Find where the given text appears and provide that cell's center as (x, y) coordinate. 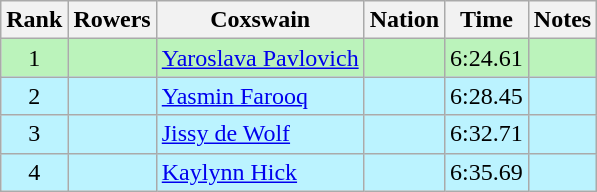
6:35.69 (487, 172)
Rank (34, 20)
3 (34, 134)
Time (487, 20)
Nation (404, 20)
6:24.61 (487, 58)
Coxswain (260, 20)
6:32.71 (487, 134)
6:28.45 (487, 96)
Yaroslava Pavlovich (260, 58)
4 (34, 172)
Jissy de Wolf (260, 134)
1 (34, 58)
2 (34, 96)
Kaylynn Hick (260, 172)
Rowers (112, 20)
Yasmin Farooq (260, 96)
Notes (562, 20)
